For the text-containing cell, return its midpoint in [x, y] coordinate format. 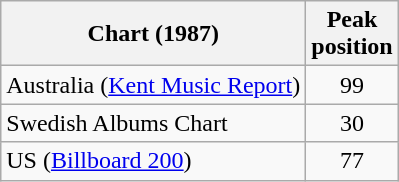
Australia (Kent Music Report) [154, 85]
US (Billboard 200) [154, 161]
77 [352, 161]
30 [352, 123]
Swedish Albums Chart [154, 123]
99 [352, 85]
Chart (1987) [154, 34]
Peakposition [352, 34]
